Provide the [x, y] coordinate of the cell's center where the given text is located.  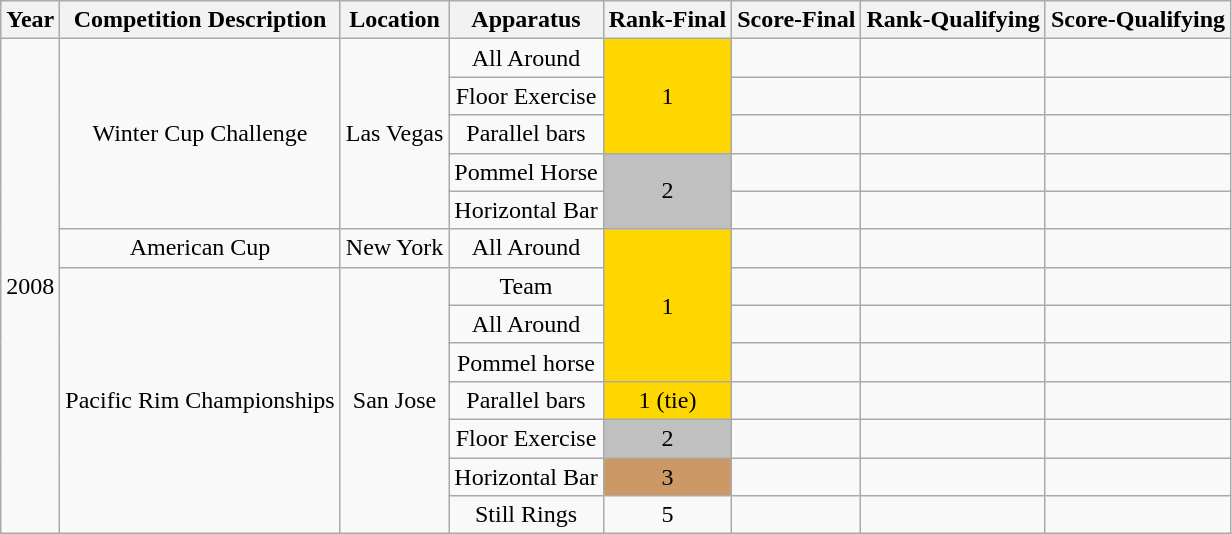
Still Rings [526, 515]
Las Vegas [394, 134]
Pommel horse [526, 362]
Score-Qualifying [1138, 20]
Team [526, 286]
Competition Description [200, 20]
2008 [30, 286]
3 [667, 477]
Pommel Horse [526, 172]
Pacific Rim Championships [200, 400]
5 [667, 515]
Winter Cup Challenge [200, 134]
San Jose [394, 400]
American Cup [200, 248]
Location [394, 20]
Rank-Qualifying [953, 20]
Apparatus [526, 20]
Rank-Final [667, 20]
1 (tie) [667, 400]
Score-Final [796, 20]
New York [394, 248]
Year [30, 20]
